Capture the cell that displays the provided text and extract its (x, y) central coordinate. 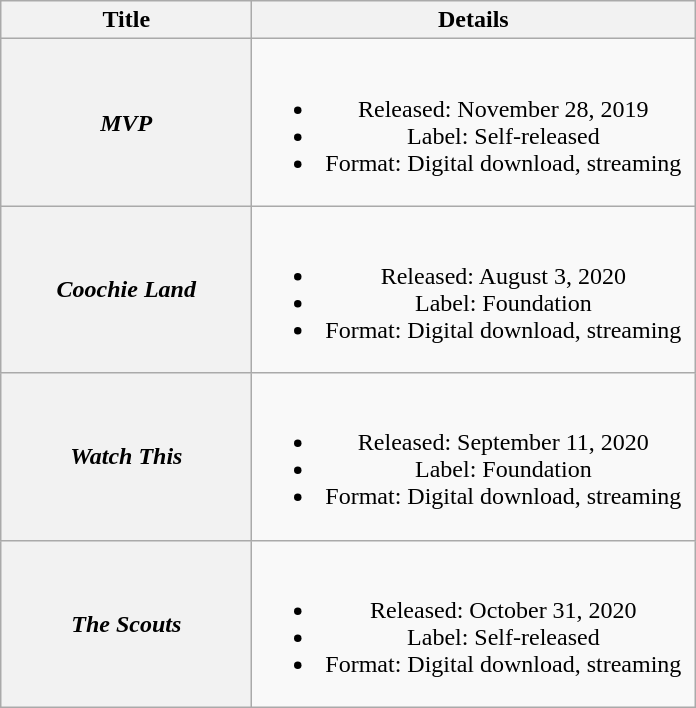
Released: November 28, 2019Label: Self-releasedFormat: Digital download, streaming (474, 122)
Coochie Land (126, 290)
Released: August 3, 2020Label: FoundationFormat: Digital download, streaming (474, 290)
Released: October 31, 2020Label: Self-releasedFormat: Digital download, streaming (474, 624)
Released: September 11, 2020Label: FoundationFormat: Digital download, streaming (474, 456)
Watch This (126, 456)
Title (126, 20)
The Scouts (126, 624)
MVP (126, 122)
Details (474, 20)
